Scan for the cell matching the given text and deliver its [x, y] coordinate at center. 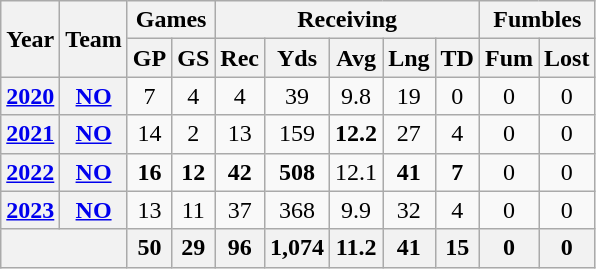
2 [194, 134]
29 [194, 248]
19 [409, 96]
42 [240, 172]
Avg [356, 58]
Lost [567, 58]
Year [30, 39]
27 [409, 134]
Team [94, 39]
Receiving [348, 20]
Rec [240, 58]
Lng [409, 58]
15 [457, 248]
12.1 [356, 172]
2023 [30, 210]
2021 [30, 134]
2022 [30, 172]
12 [194, 172]
159 [298, 134]
Fumbles [536, 20]
2020 [30, 96]
12.2 [356, 134]
9.9 [356, 210]
9.8 [356, 96]
37 [240, 210]
Yds [298, 58]
11.2 [356, 248]
508 [298, 172]
39 [298, 96]
GS [194, 58]
50 [149, 248]
368 [298, 210]
1,074 [298, 248]
32 [409, 210]
Games [170, 20]
GP [149, 58]
16 [149, 172]
14 [149, 134]
11 [194, 210]
TD [457, 58]
96 [240, 248]
Fum [508, 58]
